Pinpoint the cell where the given text exists, returning its [x, y] midpoint coordinate. 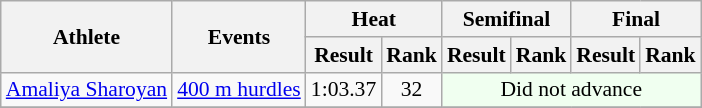
Amaliya Sharoyan [86, 90]
Heat [374, 19]
400 m hurdles [239, 90]
Events [239, 36]
Semifinal [506, 19]
32 [412, 90]
Final [636, 19]
1:03.37 [344, 90]
Did not advance [572, 90]
Athlete [86, 36]
